Scan for the cell matching the given text and deliver its (X, Y) coordinate at center. 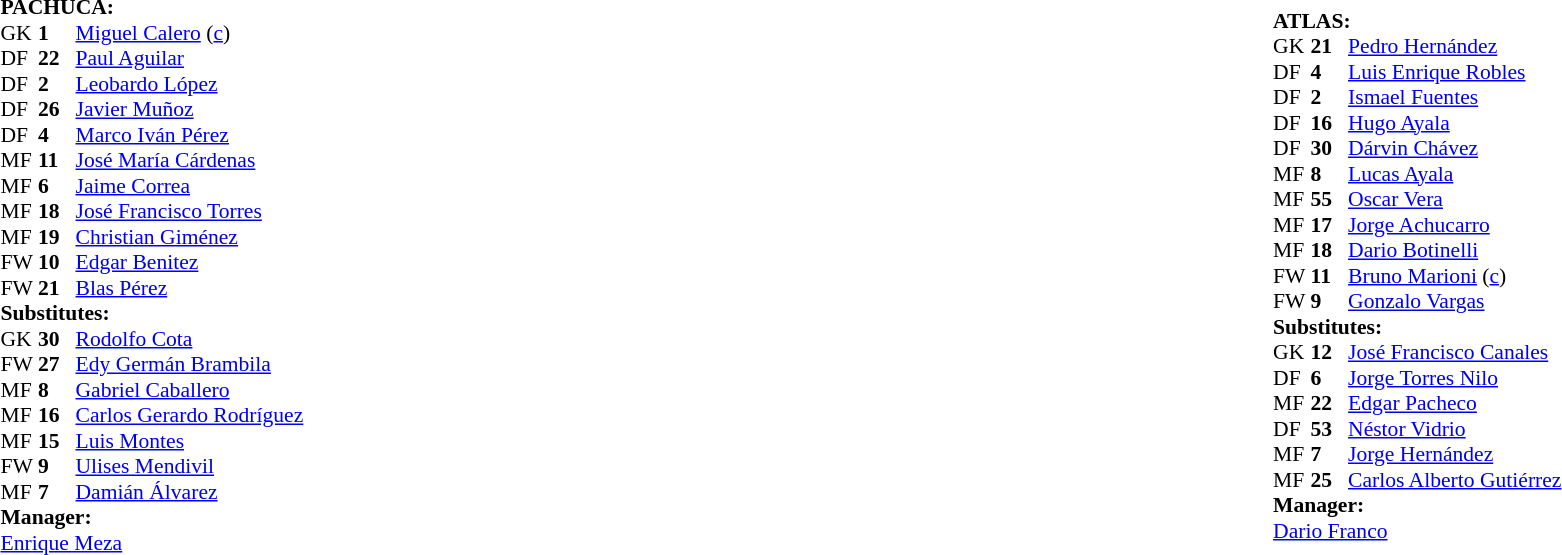
Damián Álvarez (190, 492)
Marco Iván Pérez (190, 135)
Jorge Torres Nilo (1454, 377)
Néstor Vidrio (1454, 428)
Jaime Correa (190, 186)
Carlos Gerardo Rodríguez (190, 415)
17 (1330, 224)
José Francisco Torres (190, 211)
Gabriel Caballero (190, 390)
Christian Giménez (190, 237)
10 (57, 263)
Jorge Hernández (1454, 454)
José María Cárdenas (190, 161)
Carlos Alberto Gutiérrez (1454, 479)
Edgar Benitez (190, 263)
27 (57, 365)
Jorge Achucarro (1454, 224)
Pedro Hernández (1454, 46)
Paul Aguilar (190, 59)
Luis Montes (190, 441)
Dárvin Chávez (1454, 148)
Oscar Vera (1454, 199)
25 (1330, 479)
Lucas Ayala (1454, 173)
Javier Muñoz (190, 109)
Dario Botinelli (1454, 250)
Edgar Pacheco (1454, 403)
Bruno Marioni (c) (1454, 275)
Ulises Mendivil (190, 467)
26 (57, 109)
Rodolfo Cota (190, 339)
55 (1330, 199)
José Francisco Canales (1454, 352)
15 (57, 441)
Luis Enrique Robles (1454, 71)
19 (57, 237)
Hugo Ayala (1454, 122)
Dario Franco (1417, 530)
Gonzalo Vargas (1454, 301)
ATLAS: (1417, 20)
12 (1330, 352)
Edy Germán Brambila (190, 365)
53 (1330, 428)
Leobardo López (190, 84)
Blas Pérez (190, 288)
1 (57, 33)
Ismael Fuentes (1454, 97)
Miguel Calero (c) (190, 33)
